From the cell containing the given text, extract its center point as [X, Y] coordinate. 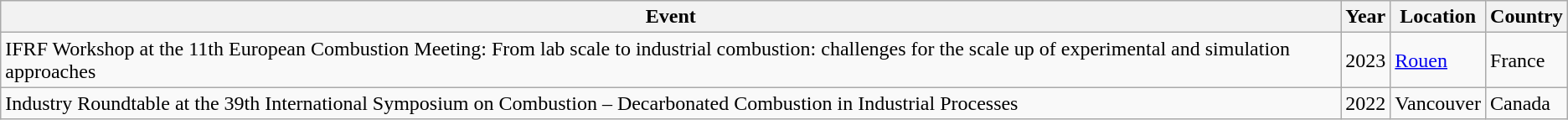
Industry Roundtable at the 39th International Symposium on Combustion – Decarbonated Combustion in Industrial Processes [671, 103]
Year [1365, 17]
Vancouver [1438, 103]
2022 [1365, 103]
France [1527, 60]
Country [1527, 17]
2023 [1365, 60]
Rouen [1438, 60]
Canada [1527, 103]
Location [1438, 17]
Event [671, 17]
